For the text-containing cell, return its midpoint in (x, y) coordinate format. 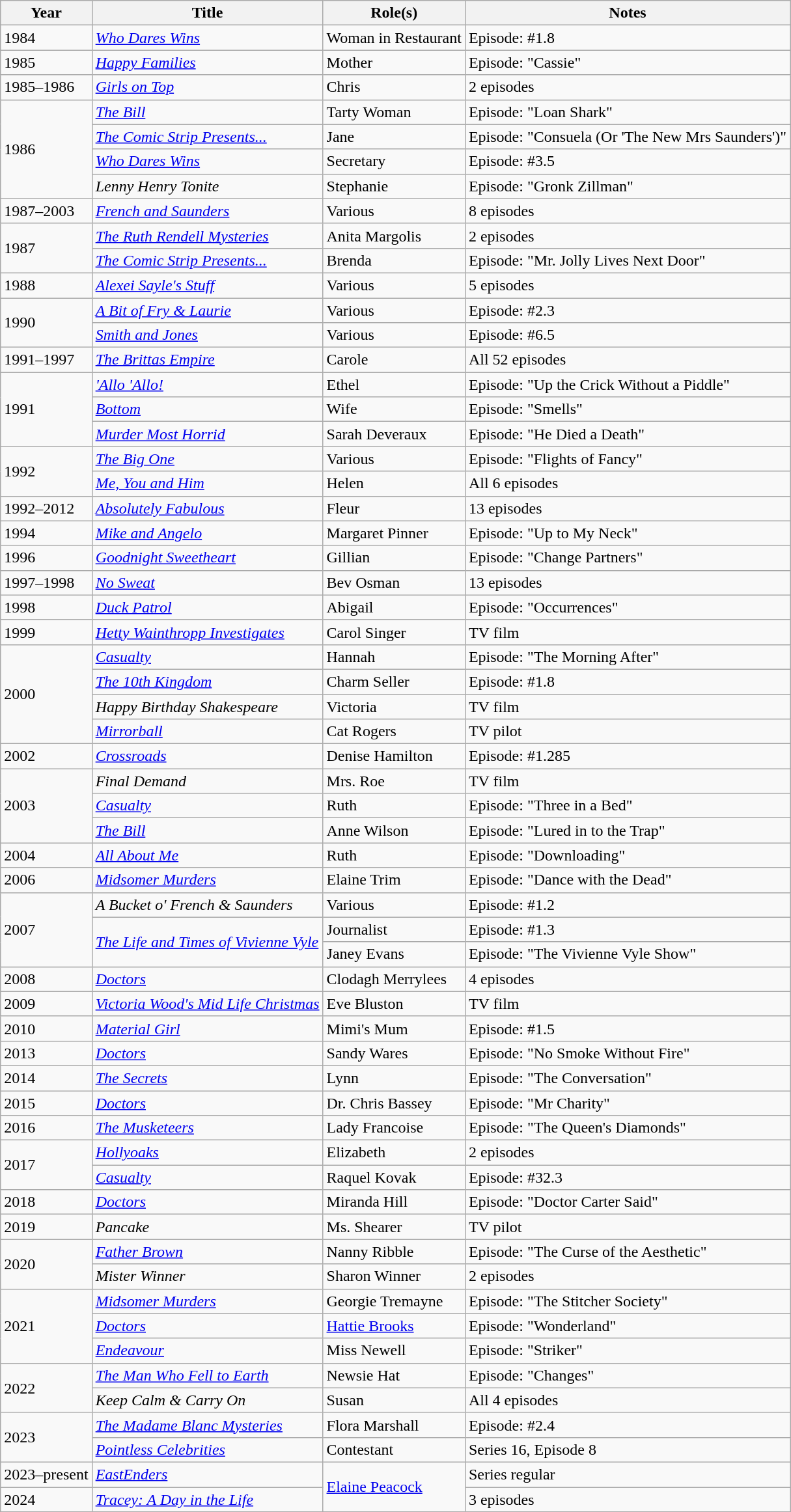
Abigail (394, 607)
Role(s) (394, 13)
Episode: "Smells" (628, 409)
Episode: "The Curse of the Aesthetic" (628, 1252)
2000 (46, 694)
Georgie Tremayne (394, 1301)
Series 16, Episode 8 (628, 1450)
Sandy Wares (394, 1053)
Carol Singer (394, 632)
2013 (46, 1053)
1991 (46, 409)
Episode: "Cassie" (628, 62)
1994 (46, 533)
2014 (46, 1078)
Smith and Jones (207, 335)
Happy Birthday Shakespeare (207, 706)
1985 (46, 62)
Episode: "Gronk Zillman" (628, 186)
1997–1998 (46, 583)
Episode: #1.2 (628, 905)
8 episodes (628, 211)
All 4 episodes (628, 1400)
Tracey: A Day in the Life (207, 1499)
Raquel Kovak (394, 1177)
Susan (394, 1400)
2018 (46, 1202)
Episode: "Mr Charity" (628, 1103)
2019 (46, 1227)
Victoria Wood's Mid Life Christmas (207, 1004)
Brenda (394, 260)
Jane (394, 137)
Episode: "Up to My Neck" (628, 533)
Denise Hamilton (394, 756)
2024 (46, 1499)
Lenny Henry Tonite (207, 186)
Episode: "Occurrences" (628, 607)
Me, You and Him (207, 484)
All About Me (207, 855)
Contestant (394, 1450)
Clodagh Merrylees (394, 979)
Hollyoaks (207, 1153)
1987 (46, 248)
Chris (394, 87)
The Madame Blanc Mysteries (207, 1425)
Endeavour (207, 1351)
Episode: "Changes" (628, 1375)
Elizabeth (394, 1153)
Elaine Trim (394, 880)
The 10th Kingdom (207, 681)
Episode: "The Conversation" (628, 1078)
Episode: "Flights of Fancy" (628, 459)
Cat Rogers (394, 732)
Bev Osman (394, 583)
Sarah Deveraux (394, 434)
Mother (394, 62)
2007 (46, 929)
1999 (46, 632)
Flora Marshall (394, 1425)
Episode: "The Stitcher Society" (628, 1301)
Episode: "Consuela (Or 'The New Mrs Saunders')" (628, 137)
Sharon Winner (394, 1276)
Final Demand (207, 781)
1998 (46, 607)
Elaine Peacock (394, 1487)
Margaret Pinner (394, 533)
A Bucket o' French & Saunders (207, 905)
Year (46, 13)
Episode: #6.5 (628, 335)
Miranda Hill (394, 1202)
1987–2003 (46, 211)
The Brittas Empire (207, 360)
Episode: #1.3 (628, 929)
Episode: "He Died a Death" (628, 434)
Pancake (207, 1227)
Crossroads (207, 756)
Lynn (394, 1078)
'Allo 'Allo! (207, 385)
Ms. Shearer (394, 1227)
2010 (46, 1028)
2003 (46, 806)
The Life and Times of Vivienne Vyle (207, 942)
Episode: "Striker" (628, 1351)
Episode: "The Queen's Diamonds" (628, 1128)
Alexei Sayle's Stuff (207, 285)
Wife (394, 409)
Episode: "Loan Shark" (628, 112)
1991–1997 (46, 360)
Hetty Wainthropp Investigates (207, 632)
Episode: "Downloading" (628, 855)
1985–1986 (46, 87)
1986 (46, 149)
Series regular (628, 1474)
All 52 episodes (628, 360)
The Secrets (207, 1078)
Lady Francoise (394, 1128)
Material Girl (207, 1028)
Janey Evans (394, 954)
Stephanie (394, 186)
Secretary (394, 161)
2020 (46, 1264)
2022 (46, 1388)
Episode: "No Smoke Without Fire" (628, 1053)
Episode: "Up the Crick Without a Piddle" (628, 385)
1990 (46, 323)
1996 (46, 558)
Carole (394, 360)
Episode: "Lured in to the Trap" (628, 831)
1992–2012 (46, 508)
2016 (46, 1128)
Hattie Brooks (394, 1326)
Hannah (394, 657)
Episode: #1.5 (628, 1028)
Goodnight Sweetheart (207, 558)
Girls on Top (207, 87)
Duck Patrol (207, 607)
The Big One (207, 459)
Father Brown (207, 1252)
2004 (46, 855)
Eve Bluston (394, 1004)
The Musketeers (207, 1128)
Mirrorball (207, 732)
Episode: "The Morning After" (628, 657)
Fleur (394, 508)
2006 (46, 880)
Mrs. Roe (394, 781)
Anita Margolis (394, 236)
2023 (46, 1437)
Anne Wilson (394, 831)
Episode: "Mr. Jolly Lives Next Door" (628, 260)
Ethel (394, 385)
Bottom (207, 409)
Nanny Ribble (394, 1252)
Mike and Angelo (207, 533)
Charm Seller (394, 681)
Tarty Woman (394, 112)
2017 (46, 1165)
Happy Families (207, 62)
1992 (46, 471)
EastEnders (207, 1474)
Victoria (394, 706)
Mimi's Mum (394, 1028)
4 episodes (628, 979)
Episode: #1.285 (628, 756)
Episode: "The Vivienne Vyle Show" (628, 954)
French and Saunders (207, 211)
5 episodes (628, 285)
Episode: "Dance with the Dead" (628, 880)
Episode: #2.4 (628, 1425)
Episode: "Doctor Carter Said" (628, 1202)
1984 (46, 38)
Episode: "Three in a Bed" (628, 806)
3 episodes (628, 1499)
Episode: "Change Partners" (628, 558)
2002 (46, 756)
Miss Newell (394, 1351)
Mister Winner (207, 1276)
The Man Who Fell to Earth (207, 1375)
Journalist (394, 929)
2023–present (46, 1474)
Pointless Celebrities (207, 1450)
The Ruth Rendell Mysteries (207, 236)
Dr. Chris Bassey (394, 1103)
1988 (46, 285)
Title (207, 13)
Episode: #2.3 (628, 310)
Murder Most Horrid (207, 434)
2008 (46, 979)
Newsie Hat (394, 1375)
2015 (46, 1103)
No Sweat (207, 583)
All 6 episodes (628, 484)
Notes (628, 13)
Keep Calm & Carry On (207, 1400)
Absolutely Fabulous (207, 508)
Episode: "Wonderland" (628, 1326)
2021 (46, 1326)
Helen (394, 484)
Woman in Restaurant (394, 38)
Gillian (394, 558)
A Bit of Fry & Laurie (207, 310)
Episode: #32.3 (628, 1177)
2009 (46, 1004)
Episode: #3.5 (628, 161)
